Scan for the cell matching the given text and deliver its [X, Y] coordinate at center. 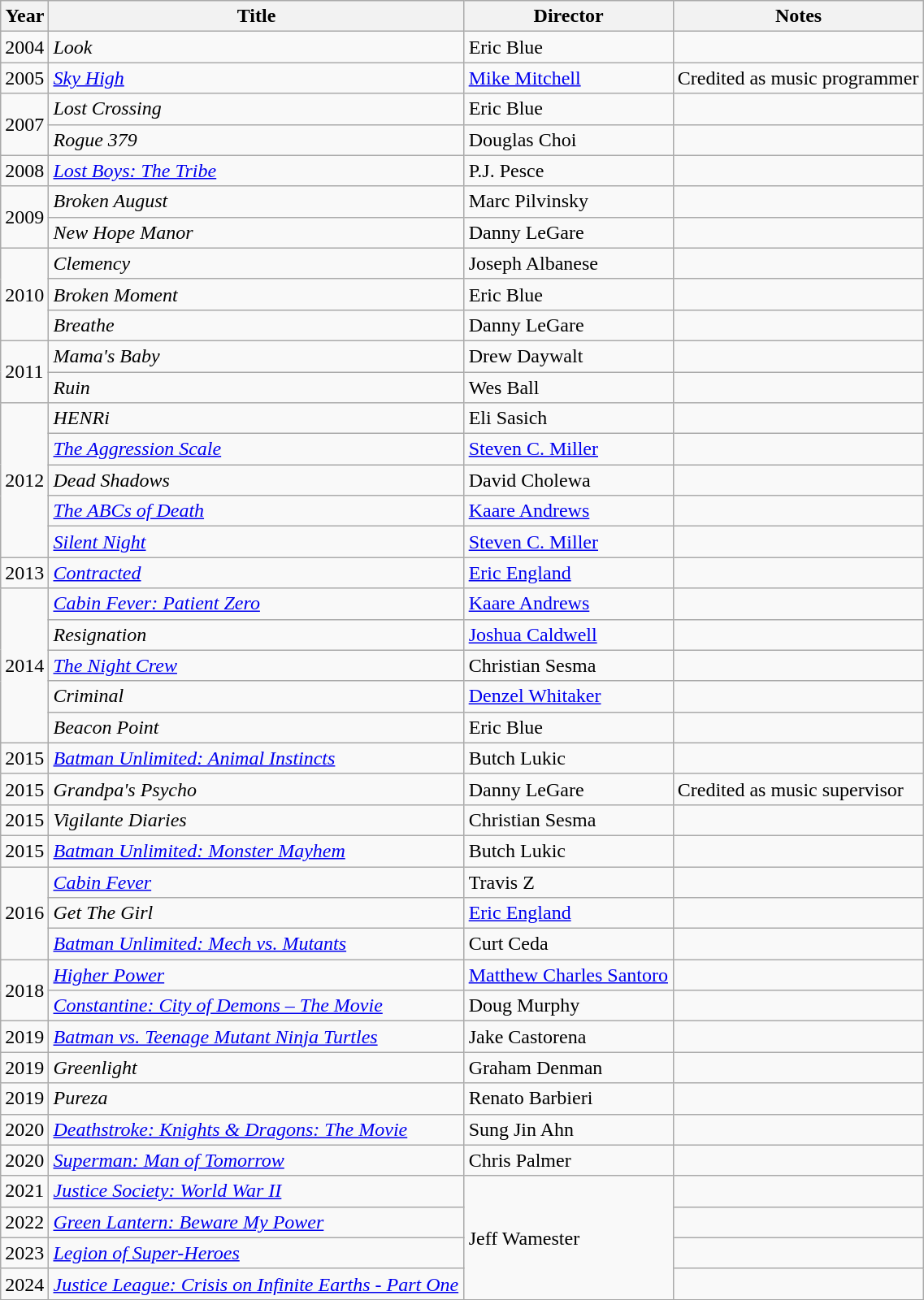
Broken Moment [257, 294]
Contracted [257, 573]
2013 [24, 573]
2008 [24, 171]
Higher Power [257, 975]
Curt Ceda [569, 944]
Sung Jin Ahn [569, 1129]
Cabin Fever: Patient Zero [257, 604]
Denzel Whitaker [569, 696]
Drew Daywalt [569, 356]
Justice Society: World War II [257, 1191]
Wes Ball [569, 388]
HENRi [257, 418]
Travis Z [569, 882]
Broken August [257, 201]
Graham Denman [569, 1068]
Resignation [257, 635]
Green Lantern: Beware My Power [257, 1222]
Mike Mitchell [569, 78]
Mama's Baby [257, 356]
Renato Barbieri [569, 1098]
Vigilante Diaries [257, 820]
Cabin Fever [257, 882]
2023 [24, 1253]
Legion of Super-Heroes [257, 1253]
Constantine: City of Demons – The Movie [257, 1006]
Batman vs. Teenage Mutant Ninja Turtles [257, 1037]
Dead Shadows [257, 480]
Eli Sasich [569, 418]
Marc Pilvinsky [569, 201]
Get The Girl [257, 913]
2024 [24, 1284]
Chris Palmer [569, 1160]
Greenlight [257, 1068]
Joshua Caldwell [569, 635]
Beacon Point [257, 727]
David Cholewa [569, 480]
2021 [24, 1191]
Jeff Wamester [569, 1237]
Doug Murphy [569, 1006]
Ruin [257, 388]
2004 [24, 47]
Silent Night [257, 542]
Matthew Charles Santoro [569, 975]
Jake Castorena [569, 1037]
Breathe [257, 325]
Clemency [257, 263]
Credited as music supervisor [798, 789]
Criminal [257, 696]
The Aggression Scale [257, 449]
2014 [24, 665]
Superman: Man of Tomorrow [257, 1160]
Batman Unlimited: Animal Instincts [257, 758]
Notes [798, 16]
Justice League: Crisis on Infinite Earths - Part One [257, 1284]
2022 [24, 1222]
Grandpa's Psycho [257, 789]
2010 [24, 294]
2016 [24, 912]
Batman Unlimited: Mech vs. Mutants [257, 944]
Douglas Choi [569, 140]
Lost Boys: The Tribe [257, 171]
Pureza [257, 1098]
2011 [24, 371]
New Hope Manor [257, 232]
P.J. Pesce [569, 171]
Credited as music programmer [798, 78]
The ABCs of Death [257, 511]
Batman Unlimited: Monster Mayhem [257, 851]
Director [569, 16]
Joseph Albanese [569, 263]
Sky High [257, 78]
2009 [24, 217]
The Night Crew [257, 665]
Look [257, 47]
Year [24, 16]
Lost Crossing [257, 109]
2005 [24, 78]
Deathstroke: Knights & Dragons: The Movie [257, 1129]
Title [257, 16]
2007 [24, 124]
2018 [24, 990]
Rogue 379 [257, 140]
2012 [24, 480]
